Pinpoint the cell where the given text exists, returning its (x, y) midpoint coordinate. 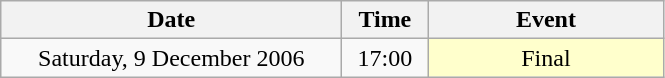
Saturday, 9 December 2006 (172, 58)
17:00 (385, 58)
Event (546, 20)
Time (385, 20)
Date (172, 20)
Final (546, 58)
